Identify which cell holds the provided text, then report its (X, Y) central coordinate. 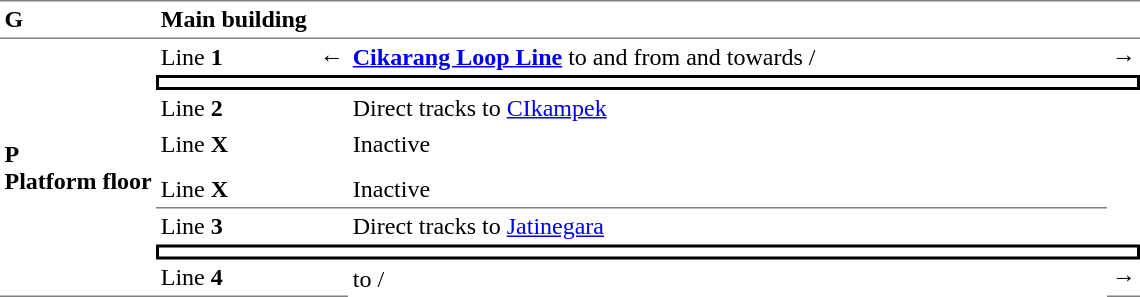
Line 1 (236, 57)
→ (1124, 57)
G (78, 19)
Direct tracks to CIkampek (728, 108)
Main building (648, 19)
Line 2 (236, 108)
Cikarang Loop Line to and from and towards / (728, 57)
← (332, 57)
Line 3 (236, 226)
Direct tracks to Jatinegara (728, 226)
